Capture the cell that displays the provided text and extract its (x, y) central coordinate. 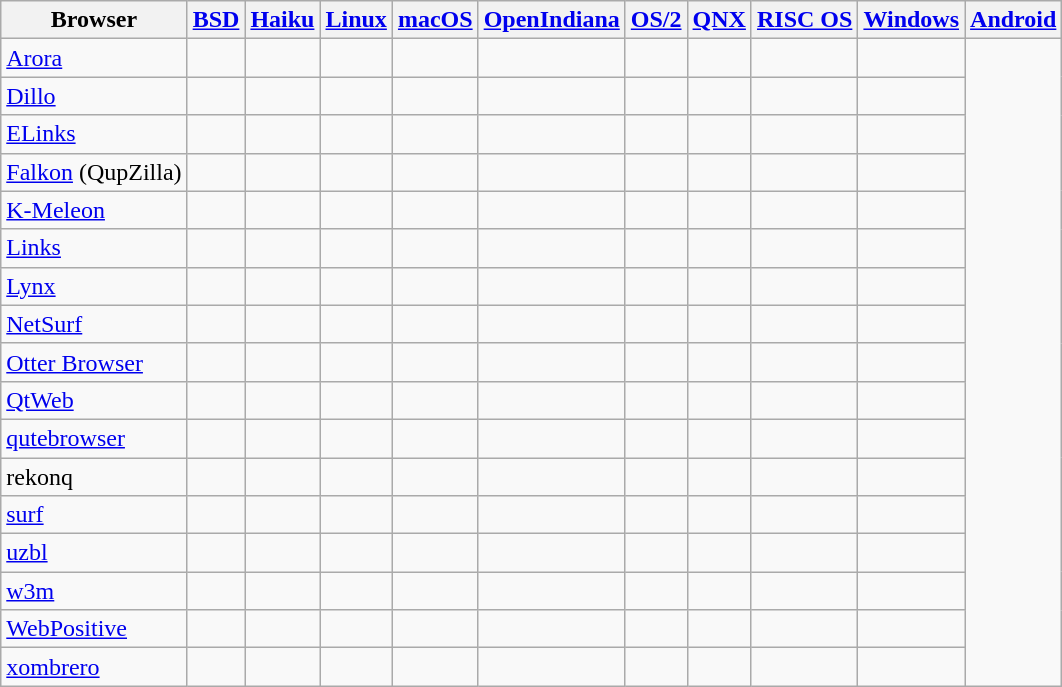
Arora (94, 58)
K-Meleon (94, 210)
WebPositive (94, 629)
Dillo (94, 96)
Windows (912, 20)
QtWeb (94, 400)
surf (94, 515)
RISC OS (804, 20)
Haiku (282, 20)
rekonq (94, 477)
w3m (94, 591)
NetSurf (94, 324)
macOS (435, 20)
Android (1014, 20)
uzbl (94, 553)
OS/2 (656, 20)
OpenIndiana (552, 20)
ELinks (94, 134)
Lynx (94, 286)
Otter Browser (94, 362)
xombrero (94, 667)
Linux (356, 20)
qutebrowser (94, 438)
Falkon (QupZilla) (94, 172)
Links (94, 248)
BSD (216, 20)
QNX (719, 20)
Browser (94, 20)
